Locate the cell with the specified text and output its (X, Y) center coordinate. 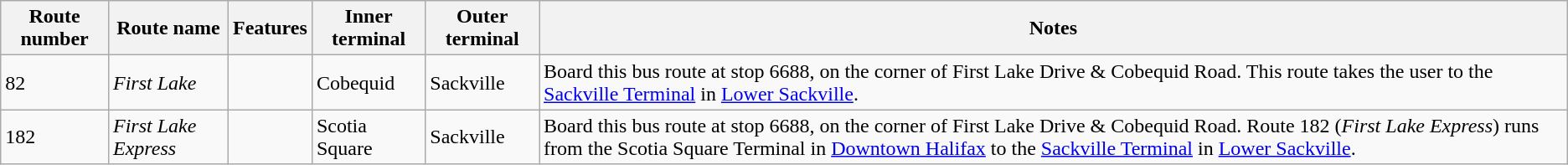
Features (270, 28)
182 (55, 137)
Notes (1054, 28)
Scotia Square (369, 137)
82 (55, 82)
Route number (55, 28)
Cobequid (369, 82)
Route name (168, 28)
Outer terminal (482, 28)
First Lake Express (168, 137)
Inner terminal (369, 28)
First Lake (168, 82)
